From the cell containing the given text, extract its center point as (x, y) coordinate. 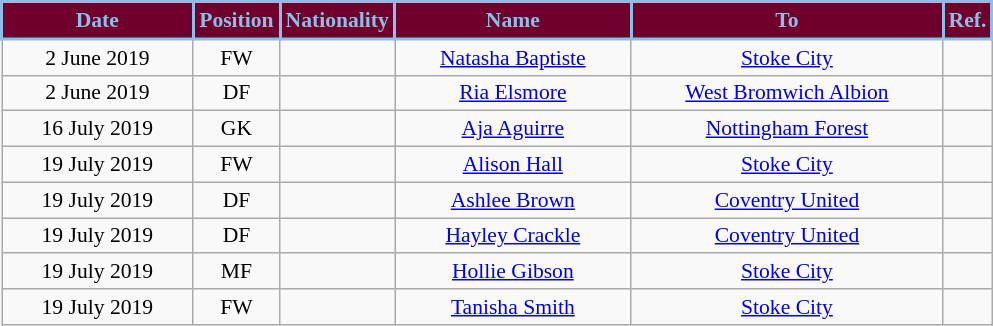
To (787, 20)
Tanisha Smith (514, 307)
Ref. (968, 20)
Nottingham Forest (787, 129)
Hollie Gibson (514, 272)
Natasha Baptiste (514, 57)
Alison Hall (514, 165)
GK (236, 129)
Hayley Crackle (514, 236)
16 July 2019 (98, 129)
Ria Elsmore (514, 93)
MF (236, 272)
West Bromwich Albion (787, 93)
Date (98, 20)
Nationality (338, 20)
Aja Aguirre (514, 129)
Ashlee Brown (514, 200)
Name (514, 20)
Position (236, 20)
